Output the [x, y] coordinate of the center of the cell containing the given text.  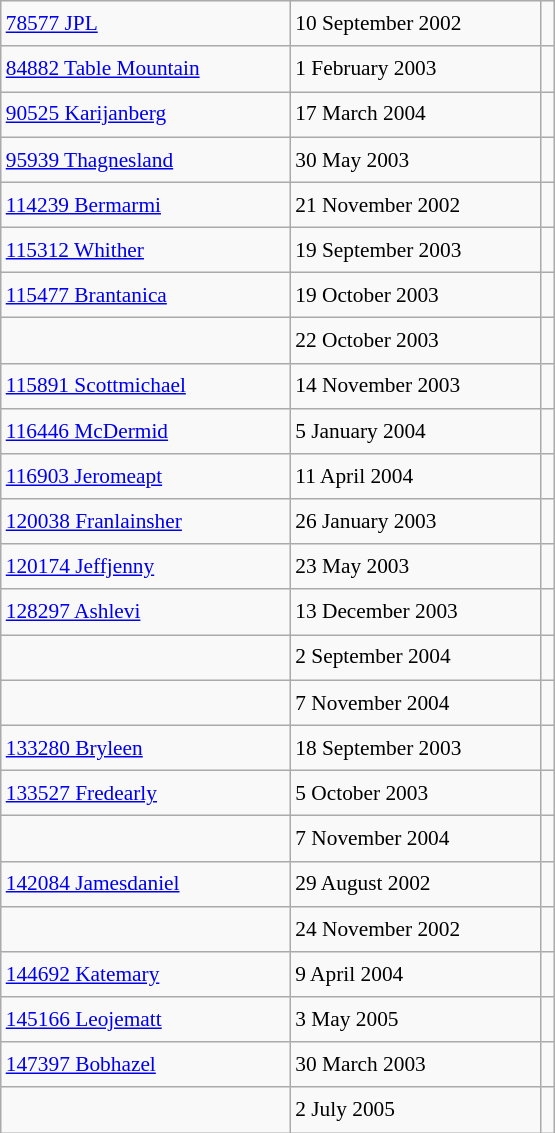
19 September 2003 [415, 250]
22 October 2003 [415, 340]
116903 Jeromeapt [146, 476]
120174 Jeffjenny [146, 566]
115891 Scottmichael [146, 386]
29 August 2002 [415, 884]
13 December 2003 [415, 612]
120038 Franlainsher [146, 522]
14 November 2003 [415, 386]
1 February 2003 [415, 68]
5 October 2003 [415, 792]
3 May 2005 [415, 1020]
115477 Brantanica [146, 296]
116446 McDermid [146, 430]
18 September 2003 [415, 748]
128297 Ashlevi [146, 612]
10 September 2002 [415, 24]
2 September 2004 [415, 658]
30 March 2003 [415, 1064]
24 November 2002 [415, 928]
142084 Jamesdaniel [146, 884]
133527 Fredearly [146, 792]
115312 Whither [146, 250]
95939 Thagnesland [146, 160]
17 March 2004 [415, 114]
144692 Katemary [146, 974]
114239 Bermarmi [146, 204]
19 October 2003 [415, 296]
11 April 2004 [415, 476]
26 January 2003 [415, 522]
133280 Bryleen [146, 748]
147397 Bobhazel [146, 1064]
30 May 2003 [415, 160]
84882 Table Mountain [146, 68]
9 April 2004 [415, 974]
5 January 2004 [415, 430]
2 July 2005 [415, 1110]
78577 JPL [146, 24]
21 November 2002 [415, 204]
90525 Karijanberg [146, 114]
145166 Leojematt [146, 1020]
23 May 2003 [415, 566]
